Detect which cell encompasses the target text, then output its [X, Y] center coordinate. 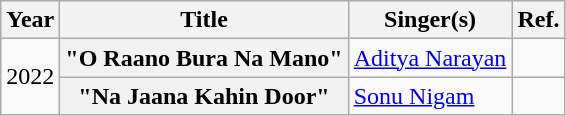
Ref. [538, 20]
Sonu Nigam [430, 96]
"O Raano Bura Na Mano" [204, 58]
Title [204, 20]
Singer(s) [430, 20]
2022 [30, 77]
Year [30, 20]
Aditya Narayan [430, 58]
"Na Jaana Kahin Door" [204, 96]
